From the cell containing the given text, extract its center point as (x, y) coordinate. 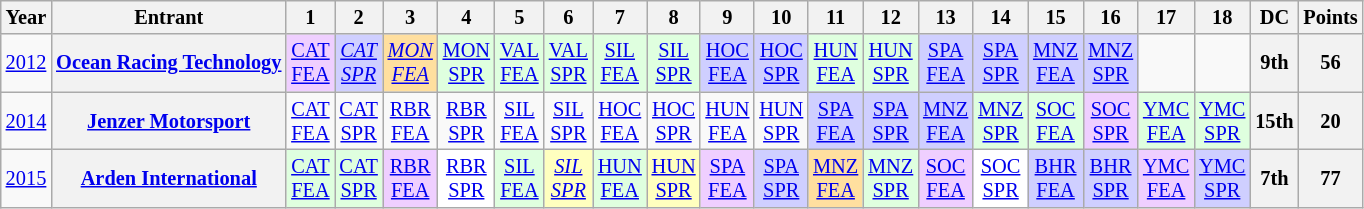
9th (1274, 63)
15th (1274, 121)
VALFEA (520, 63)
Ocean Racing Technology (168, 63)
DC (1274, 17)
16 (1110, 17)
4 (466, 17)
BHRFEA (1056, 178)
8 (674, 17)
18 (1222, 17)
12 (890, 17)
2015 (26, 178)
17 (1166, 17)
14 (1000, 17)
7 (620, 17)
5 (520, 17)
BHRSPR (1110, 178)
Jenzer Motorsport (168, 121)
3 (410, 17)
MONFEA (410, 63)
MONSPR (466, 63)
7th (1274, 178)
Arden International (168, 178)
2014 (26, 121)
20 (1331, 121)
11 (836, 17)
Points (1331, 17)
VALSPR (568, 63)
9 (727, 17)
2 (358, 17)
2012 (26, 63)
13 (946, 17)
10 (781, 17)
Entrant (168, 17)
15 (1056, 17)
1 (310, 17)
56 (1331, 63)
Year (26, 17)
6 (568, 17)
77 (1331, 178)
